Pinpoint the cell where the given text exists, returning its (X, Y) midpoint coordinate. 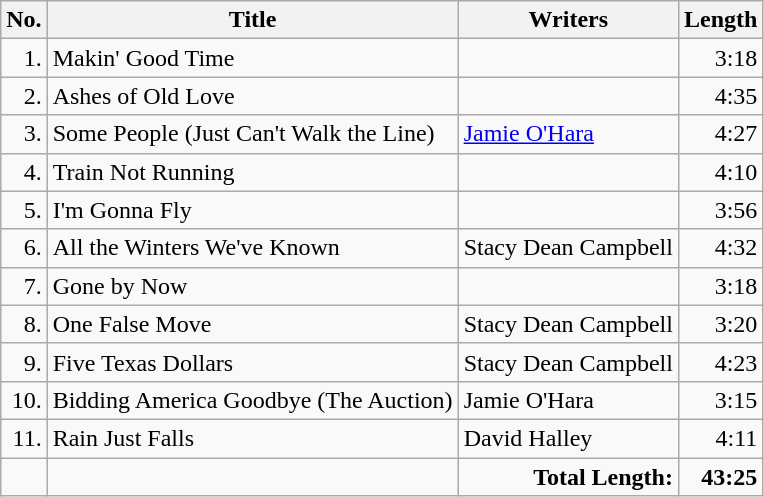
3:20 (720, 324)
David Halley (568, 438)
5. (24, 210)
8. (24, 324)
Length (720, 20)
4. (24, 172)
Gone by Now (252, 286)
11. (24, 438)
Makin' Good Time (252, 58)
10. (24, 400)
Title (252, 20)
4:10 (720, 172)
43:25 (720, 477)
Bidding America Goodbye (The Auction) (252, 400)
No. (24, 20)
3:15 (720, 400)
4:27 (720, 134)
Train Not Running (252, 172)
4:32 (720, 248)
1. (24, 58)
3. (24, 134)
Rain Just Falls (252, 438)
2. (24, 96)
3:56 (720, 210)
Ashes of Old Love (252, 96)
I'm Gonna Fly (252, 210)
Five Texas Dollars (252, 362)
All the Winters We've Known (252, 248)
7. (24, 286)
Total Length: (568, 477)
4:35 (720, 96)
4:23 (720, 362)
Writers (568, 20)
One False Move (252, 324)
9. (24, 362)
6. (24, 248)
4:11 (720, 438)
Some People (Just Can't Walk the Line) (252, 134)
